Scan for the cell matching the given text and deliver its (x, y) coordinate at center. 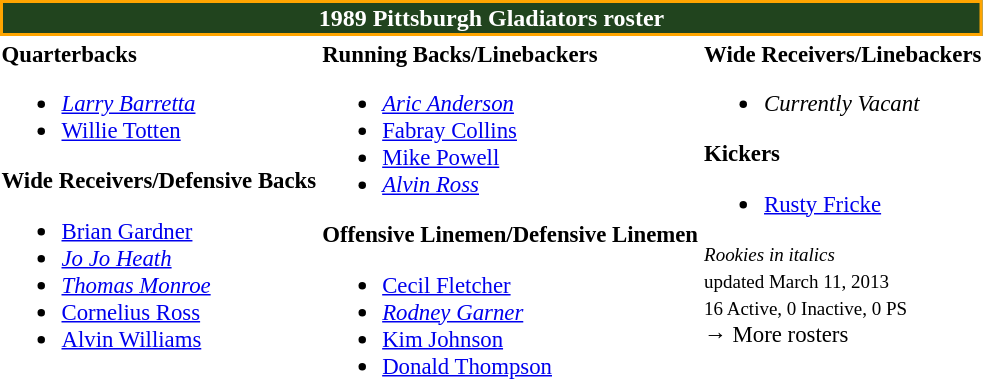
1989 Pittsburgh Gladiators roster (492, 18)
